Detect which cell encompasses the target text, then output its [X, Y] center coordinate. 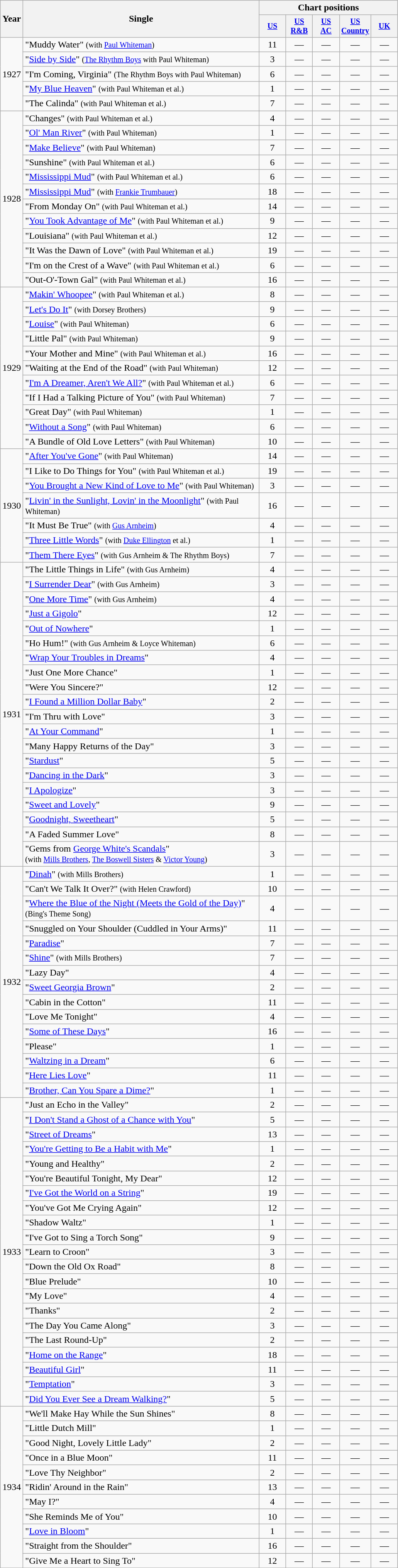
"Did You Ever See a Dream Walking?" [141, 1399]
"Once in a Blue Moon" [141, 1458]
"You're Getting to Be a Habit with Me" [141, 1149]
"Livin' in the Sunlight, Lovin' in the Moonlight" (with Paul Whiteman) [141, 505]
"You're Beautiful Tonight, My Dear" [141, 1178]
"A Bundle of Old Love Letters" (with Paul Whiteman) [141, 441]
"Great Day" (with Paul Whiteman) [141, 412]
"Brother, Can You Spare a Dime?" [141, 1090]
"Please" [141, 1046]
US [273, 26]
"Where the Blue of the Night (Meets the Gold of the Day)" (Bing's Theme Song) [141, 908]
"Here Lies Love" [141, 1076]
"I Found a Million Dollar Baby" [141, 702]
"From Monday On" (with Paul Whiteman et al.) [141, 206]
"It Must Be True" (with Gus Arnheim) [141, 525]
"Little Dutch Mill" [141, 1428]
"Dancing in the Dark" [141, 775]
"Straight from the Shoulder" [141, 1546]
"You've Got Me Crying Again" [141, 1208]
"Your Mother and Mine" (with Paul Whiteman et al.) [141, 353]
"I Like to Do Things for You" (with Paul Whiteman et al.) [141, 471]
"Young and Healthy" [141, 1164]
"Goodnight, Sweetheart" [141, 820]
"Good Night, Lovely Little Lady" [141, 1443]
"Three Little Words" (with Duke Ellington et al.) [141, 540]
"Them There Eyes" (with Gus Arnheim & The Rhythm Boys) [141, 555]
"Louisiana" (with Paul Whiteman et al.) [141, 236]
"We'll Make Hay While the Sun Shines" [141, 1414]
USR&B [299, 26]
"Snuggled on Your Shoulder (Cuddled in Your Arms)" [141, 928]
"Many Happy Returns of the Day" [141, 746]
"Paradise" [141, 943]
"Louise" (with Paul Whiteman) [141, 324]
"Temptation" [141, 1384]
"I'm Thru with Love" [141, 716]
"Just One More Chance" [141, 672]
"Sweet and Lovely" [141, 804]
1931 [12, 714]
"Mississippi Mud" (with Frankie Trumbauer) [141, 192]
"Make Believe" (with Paul Whiteman) [141, 148]
"Love in Bloom" [141, 1531]
1934 [12, 1487]
"After You've Gone" (with Paul Whiteman) [141, 456]
"Little Pal" (with Paul Whiteman) [141, 339]
UK [384, 26]
"I'm on the Crest of a Wave" (with Paul Whiteman et al.) [141, 265]
"Let's Do It" (with Dorsey Brothers) [141, 309]
"Thanks" [141, 1311]
1928 [12, 199]
1927 [12, 74]
"Changes" (with Paul Whiteman et al.) [141, 118]
"Stardust" [141, 760]
"Shine" (with Mills Brothers) [141, 958]
"I Don't Stand a Ghost of a Chance with You" [141, 1120]
"Can't We Talk It Over?" (with Helen Crawford) [141, 889]
"A Faded Summer Love" [141, 834]
"Sweet Georgia Brown" [141, 987]
Chart positions [329, 8]
Single [141, 19]
"I Surrender Dear" (with Gus Arnheim) [141, 584]
"She Reminds Me of You" [141, 1516]
"If I Had a Talking Picture of You" (with Paul Whiteman) [141, 397]
"I Apologize" [141, 790]
"Gems from George White's Scandals" (with Mills Brothers, The Boswell Sisters & Victor Young) [141, 854]
"Ridin' Around in the Rain" [141, 1487]
"Blue Prelude" [141, 1281]
"I've Got the World on a String" [141, 1193]
"The Day You Came Along" [141, 1325]
"Side by Side" (The Rhythm Boys with Paul Whiteman) [141, 59]
"Dinah" (with Mills Brothers) [141, 874]
"May I?" [141, 1502]
"Cabin in the Cotton" [141, 1002]
"Muddy Water" (with Paul Whiteman) [141, 44]
1932 [12, 982]
"Wrap Your Troubles in Dreams" [141, 658]
"One More Time" (with Gus Arnheim) [141, 599]
"Ho Hum!" (with Gus Arnheim & Loyce Whiteman) [141, 643]
"Street of Dreams" [141, 1134]
"Makin' Whoopee" (with Paul Whiteman et al.) [141, 294]
"The Little Things in Life" (with Gus Arnheim) [141, 569]
"I'm A Dreamer, Aren't We All?" (with Paul Whiteman et al.) [141, 383]
1933 [12, 1252]
"Waiting at the End of the Road" (with Paul Whiteman) [141, 368]
"Learn to Croon" [141, 1252]
"Love Thy Neighbor" [141, 1472]
"You Took Advantage of Me" (with Paul Whiteman et al.) [141, 221]
"Down the Old Ox Road" [141, 1266]
"Home on the Range" [141, 1355]
"Sunshine" (with Paul Whiteman et al.) [141, 162]
"Some of These Days" [141, 1031]
1930 [12, 505]
Year [12, 19]
"Ol' Man River" (with Paul Whiteman) [141, 133]
1929 [12, 368]
"Out of Nowhere" [141, 628]
"Without a Song" (with Paul Whiteman) [141, 427]
"Lazy Day" [141, 972]
"I'm Coming, Virginia" (The Rhythm Boys with Paul Whiteman) [141, 74]
"Give Me a Heart to Sing To" [141, 1561]
USAC [326, 26]
"At Your Command" [141, 731]
US Country [355, 26]
"Out-O'-Town Gal" (with Paul Whiteman et al.) [141, 280]
"The Last Round-Up" [141, 1340]
"Were You Sincere?" [141, 687]
"It Was the Dawn of Love" (with Paul Whiteman et al.) [141, 250]
"Mississippi Mud" (with Paul Whiteman et al.) [141, 177]
"Just a Gigolo" [141, 614]
"Shadow Waltz" [141, 1222]
"Beautiful Girl" [141, 1369]
"Love Me Tonight" [141, 1016]
"I've Got to Sing a Torch Song" [141, 1237]
"Waltzing in a Dream" [141, 1061]
"My Love" [141, 1296]
"My Blue Heaven" (with Paul Whiteman et al.) [141, 88]
"Just an Echo in the Valley" [141, 1105]
"You Brought a New Kind of Love to Me" (with Paul Whiteman) [141, 485]
"The Calinda" (with Paul Whiteman et al.) [141, 104]
